Search for the cell housing the specified text and yield its [X, Y] center coordinate. 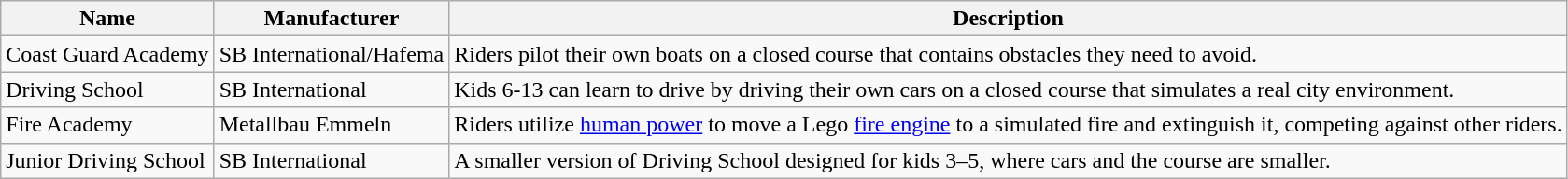
Description [1009, 19]
Riders utilize human power to move a Lego fire engine to a simulated fire and extinguish it, competing against other riders. [1009, 125]
Driving School [107, 89]
Fire Academy [107, 125]
Junior Driving School [107, 160]
Manufacturer [332, 19]
Coast Guard Academy [107, 54]
Riders pilot their own boats on a closed course that contains obstacles they need to avoid. [1009, 54]
Metallbau Emmeln [332, 125]
Name [107, 19]
Kids 6-13 can learn to drive by driving their own cars on a closed course that simulates a real city environment. [1009, 89]
SB International/Hafema [332, 54]
A smaller version of Driving School designed for kids 3–5, where cars and the course are smaller. [1009, 160]
